Detect which cell encompasses the target text, then output its (x, y) center coordinate. 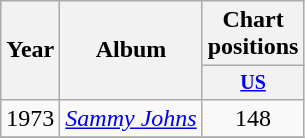
Album (131, 50)
1973 (30, 118)
Chart positions (253, 34)
Sammy Johns (131, 118)
148 (253, 118)
US (253, 82)
Year (30, 50)
